Identify which cell holds the provided text, then report its [x, y] central coordinate. 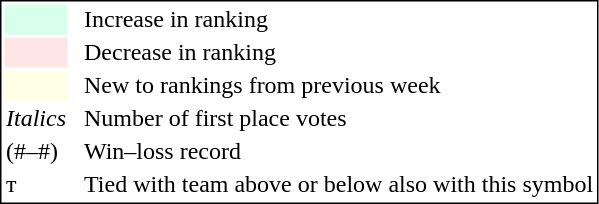
Win–loss record [338, 151]
Italics [36, 119]
т [36, 185]
New to rankings from previous week [338, 85]
Decrease in ranking [338, 53]
(#–#) [36, 151]
Tied with team above or below also with this symbol [338, 185]
Increase in ranking [338, 19]
Number of first place votes [338, 119]
